Pinpoint the cell where the given text exists, returning its (X, Y) midpoint coordinate. 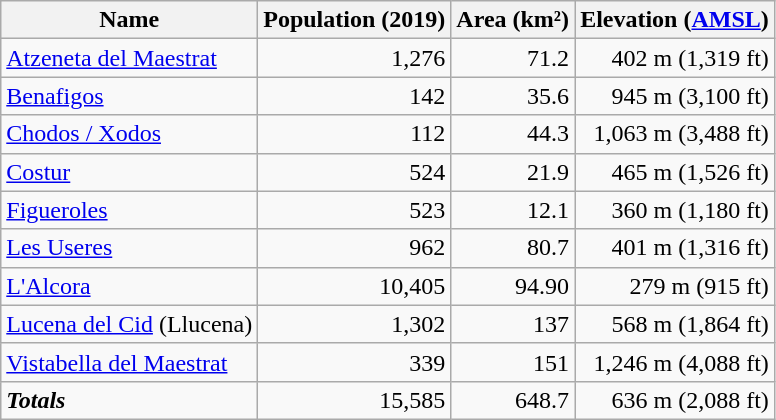
Area (km²) (513, 20)
Les Useres (130, 248)
1,302 (354, 324)
402 m (1,319 ft) (675, 58)
524 (354, 172)
Population (2019) (354, 20)
Benafigos (130, 96)
279 m (915 ft) (675, 286)
Costur (130, 172)
151 (513, 362)
80.7 (513, 248)
L'Alcora (130, 286)
360 m (1,180 ft) (675, 210)
1,063 m (3,488 ft) (675, 134)
962 (354, 248)
Elevation (AMSL) (675, 20)
Vistabella del Maestrat (130, 362)
Figueroles (130, 210)
137 (513, 324)
Name (130, 20)
12.1 (513, 210)
648.7 (513, 400)
945 m (3,100 ft) (675, 96)
15,585 (354, 400)
636 m (2,088 ft) (675, 400)
44.3 (513, 134)
523 (354, 210)
94.90 (513, 286)
71.2 (513, 58)
10,405 (354, 286)
112 (354, 134)
Atzeneta del Maestrat (130, 58)
1,246 m (4,088 ft) (675, 362)
Chodos / Xodos (130, 134)
339 (354, 362)
1,276 (354, 58)
21.9 (513, 172)
568 m (1,864 ft) (675, 324)
Lucena del Cid (Llucena) (130, 324)
465 m (1,526 ft) (675, 172)
Totals (130, 400)
35.6 (513, 96)
142 (354, 96)
401 m (1,316 ft) (675, 248)
